Determine the [X, Y] coordinate at the center of the cell enclosing the given text.  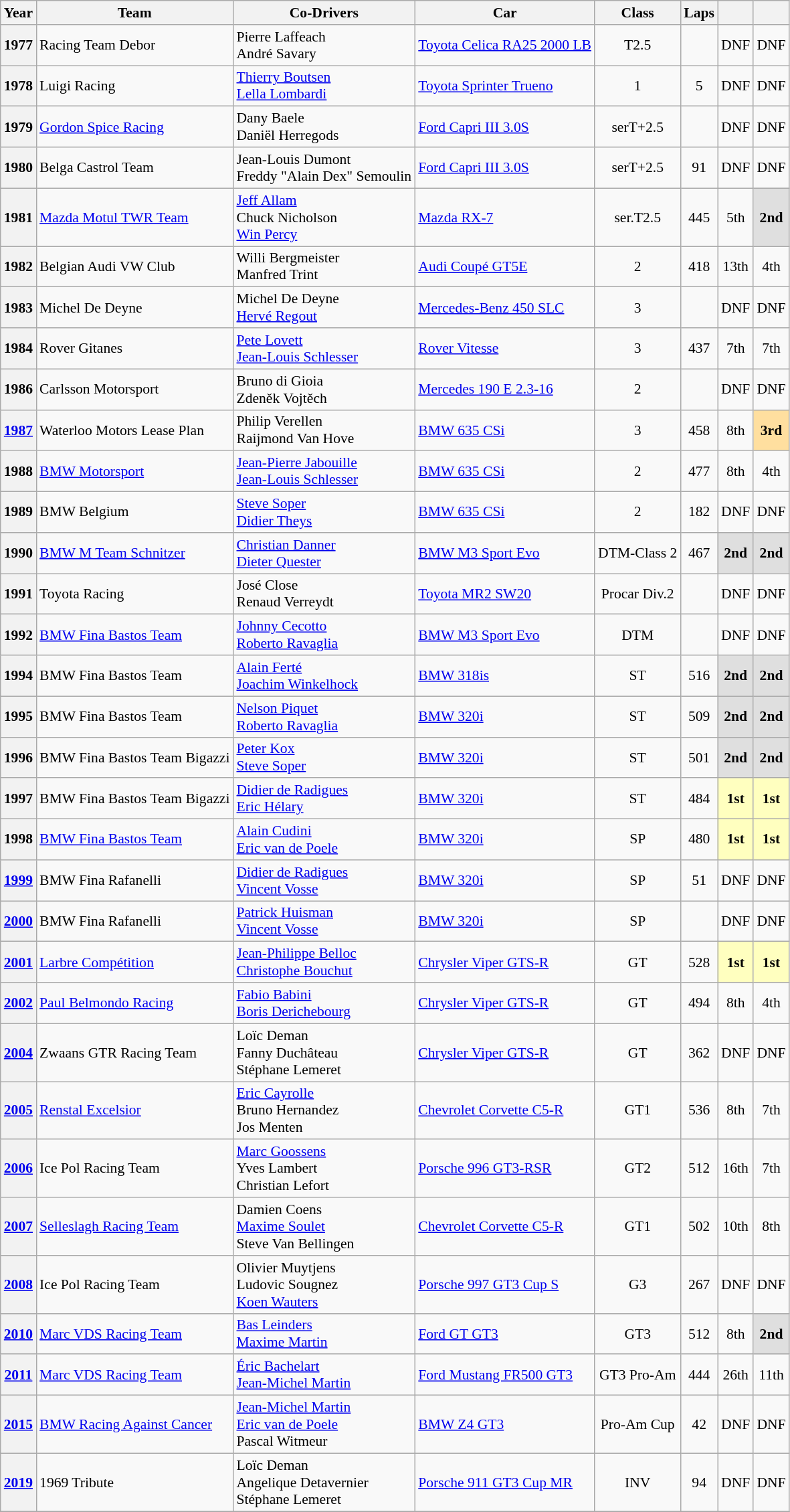
GT3 [637, 1333]
Belgian Audi VW Club [134, 266]
5th [736, 217]
Team [134, 13]
2002 [19, 1003]
Jean-Pierre Jabouille Jean-Louis Schlesser [324, 471]
3rd [771, 430]
1981 [19, 217]
2005 [19, 1111]
1978 [19, 86]
16th [736, 1169]
GT3 Pro-Am [637, 1375]
467 [699, 553]
Jean-Michel Martin Eric van de Poele Pascal Witmeur [324, 1424]
51 [699, 881]
536 [699, 1111]
Porsche 997 GT3 Cup S [504, 1285]
Selleslagh Racing Team [134, 1226]
437 [699, 348]
Belga Castrol Team [134, 167]
2019 [19, 1482]
Mazda Motul TWR Team [134, 217]
Rover Vitesse [504, 348]
91 [699, 167]
1988 [19, 471]
1992 [19, 635]
Pierre Laffeach André Savary [324, 46]
Car [504, 13]
Olivier Muytjens Ludovic Sougnez Koen Wauters [324, 1285]
ser.T2.5 [637, 217]
Toyota Celica RA25 2000 LB [504, 46]
1984 [19, 348]
T2.5 [637, 46]
2001 [19, 962]
Pro-Am Cup [637, 1424]
494 [699, 1003]
G3 [637, 1285]
BMW M Team Schnitzer [134, 553]
1999 [19, 881]
Damien Coens Maxime Soulet Steve Van Bellingen [324, 1226]
267 [699, 1285]
INV [637, 1482]
Thierry Boutsen Lella Lombardi [324, 86]
Waterloo Motors Lease Plan [134, 430]
Zwaans GTR Racing Team [134, 1052]
2000 [19, 921]
26th [736, 1375]
GT2 [637, 1169]
Alain Ferté Joachim Winkelhock [324, 676]
1979 [19, 127]
502 [699, 1226]
Mercedes-Benz 450 SLC [504, 308]
Carlsson Motorsport [134, 390]
1998 [19, 839]
13th [736, 266]
1986 [19, 390]
Toyota Sprinter Trueno [504, 86]
1980 [19, 167]
Mazda RX-7 [504, 217]
1983 [19, 308]
Peter Kox Steve Soper [324, 758]
1991 [19, 594]
445 [699, 217]
Steve Soper Didier Theys [324, 513]
509 [699, 716]
Paul Belmondo Racing [134, 1003]
480 [699, 839]
501 [699, 758]
5 [699, 86]
Willi Bergmeister Manfred Trint [324, 266]
2006 [19, 1169]
Procar Div.2 [637, 594]
1987 [19, 430]
1977 [19, 46]
Philip Verellen Raijmond Van Hove [324, 430]
1 [637, 86]
362 [699, 1052]
528 [699, 962]
Jeff Allam Chuck Nicholson Win Percy [324, 217]
418 [699, 266]
Marc Goossens Yves Lambert Christian Lefort [324, 1169]
BMW Motorsport [134, 471]
Didier de Radigues Vincent Vosse [324, 881]
Jean-Louis Dumont Freddy "Alain Dex" Semoulin [324, 167]
Gordon Spice Racing [134, 127]
Laps [699, 13]
Johnny Cecotto Roberto Ravaglia [324, 635]
1982 [19, 266]
444 [699, 1375]
Year [19, 13]
Audi Coupé GT5E [504, 266]
Toyota Racing [134, 594]
94 [699, 1482]
1990 [19, 553]
Eric Cayrolle Bruno Hernandez Jos Menten [324, 1111]
182 [699, 513]
DTM-Class 2 [637, 553]
Co-Drivers [324, 13]
Christian Danner Dieter Quester [324, 553]
1996 [19, 758]
Ford Mustang FR500 GT3 [504, 1375]
Michel De Deyne Hervé Regout [324, 308]
Nelson Piquet Roberto Ravaglia [324, 716]
2008 [19, 1285]
Rover Gitanes [134, 348]
Loïc Deman Fanny Duchâteau Stéphane Lemeret [324, 1052]
BMW Z4 GT3 [504, 1424]
1969 Tribute [134, 1482]
Luigi Racing [134, 86]
Class [637, 13]
Fabio Babini Boris Derichebourg [324, 1003]
Patrick Huisman Vincent Vosse [324, 921]
2004 [19, 1052]
José Close Renaud Verreydt [324, 594]
Porsche 911 GT3 Cup MR [504, 1482]
1994 [19, 676]
Alain Cudini Eric van de Poele [324, 839]
Michel De Deyne [134, 308]
Racing Team Debor [134, 46]
Ford GT GT3 [504, 1333]
477 [699, 471]
10th [736, 1226]
Renstal Excelsior [134, 1111]
BMW 318is [504, 676]
Didier de Radigues Eric Hélary [324, 799]
516 [699, 676]
42 [699, 1424]
Pete Lovett Jean-Louis Schlesser [324, 348]
Toyota MR2 SW20 [504, 594]
1997 [19, 799]
Larbre Compétition [134, 962]
484 [699, 799]
BMW Racing Against Cancer [134, 1424]
1989 [19, 513]
458 [699, 430]
11th [771, 1375]
1995 [19, 716]
2011 [19, 1375]
2015 [19, 1424]
2007 [19, 1226]
Dany Baele Daniël Herregods [324, 127]
2010 [19, 1333]
DTM [637, 635]
Porsche 996 GT3-RSR [504, 1169]
Éric Bachelart Jean-Michel Martin [324, 1375]
Loïc Deman Angelique Detavernier Stéphane Lemeret [324, 1482]
Jean-Philippe Belloc Christophe Bouchut [324, 962]
Bas Leinders Maxime Martin [324, 1333]
Mercedes 190 E 2.3-16 [504, 390]
BMW Belgium [134, 513]
Bruno di Gioia Zdeněk Vojtěch [324, 390]
